Return [X, Y] of the center of cell containing provided text 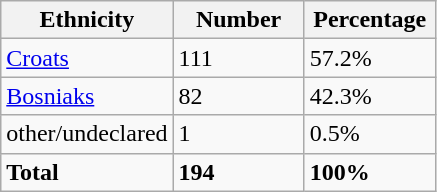
100% [370, 172]
other/undeclared [87, 134]
0.5% [370, 134]
Croats [87, 58]
Bosniaks [87, 96]
Ethnicity [87, 20]
Percentage [370, 20]
Number [238, 20]
57.2% [370, 58]
42.3% [370, 96]
194 [238, 172]
111 [238, 58]
1 [238, 134]
Total [87, 172]
82 [238, 96]
